Identify which cell holds the provided text, then report its (X, Y) central coordinate. 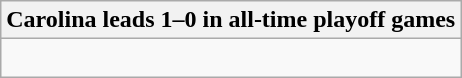
Carolina leads 1–0 in all-time playoff games (231, 20)
